Find where the given text appears and provide that cell's center as (x, y) coordinate. 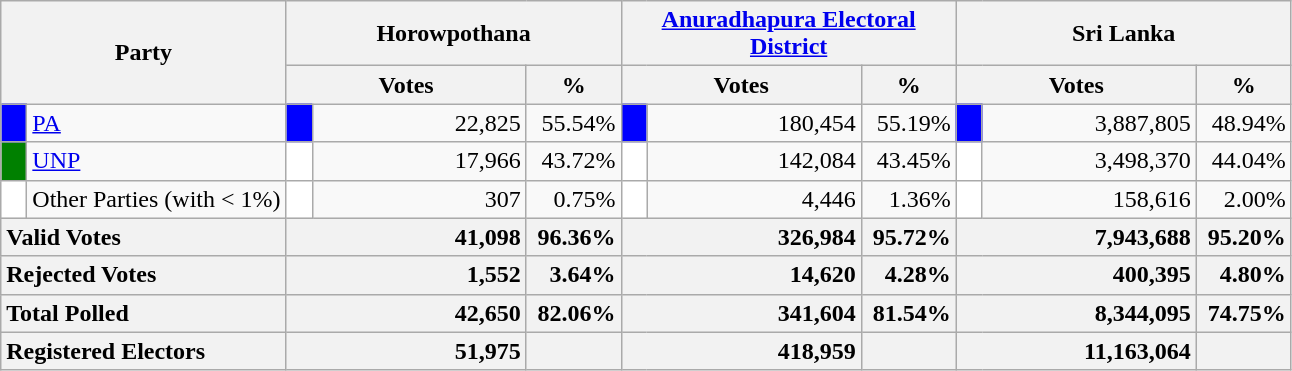
400,395 (1076, 275)
11,163,064 (1076, 351)
3,498,370 (1089, 161)
1,552 (406, 275)
0.75% (574, 199)
3.64% (574, 275)
48.94% (1244, 123)
142,084 (754, 161)
Horowpothana (454, 34)
42,650 (406, 313)
4,446 (754, 199)
Other Parties (with < 1%) (156, 199)
95.72% (908, 237)
17,966 (419, 161)
55.54% (574, 123)
43.72% (574, 161)
Rejected Votes (144, 275)
14,620 (741, 275)
Sri Lanka (1124, 34)
41,098 (406, 237)
96.36% (574, 237)
51,975 (406, 351)
55.19% (908, 123)
Valid Votes (144, 237)
8,344,095 (1076, 313)
Party (144, 52)
307 (419, 199)
418,959 (741, 351)
3,887,805 (1089, 123)
2.00% (1244, 199)
Anuradhapura Electoral District (788, 34)
74.75% (1244, 313)
Total Polled (144, 313)
82.06% (574, 313)
4.80% (1244, 275)
44.04% (1244, 161)
PA (156, 123)
UNP (156, 161)
22,825 (419, 123)
7,943,688 (1076, 237)
341,604 (741, 313)
43.45% (908, 161)
4.28% (908, 275)
1.36% (908, 199)
180,454 (754, 123)
158,616 (1089, 199)
326,984 (741, 237)
81.54% (908, 313)
95.20% (1244, 237)
Registered Electors (144, 351)
